Detect which cell encompasses the target text, then output its [X, Y] center coordinate. 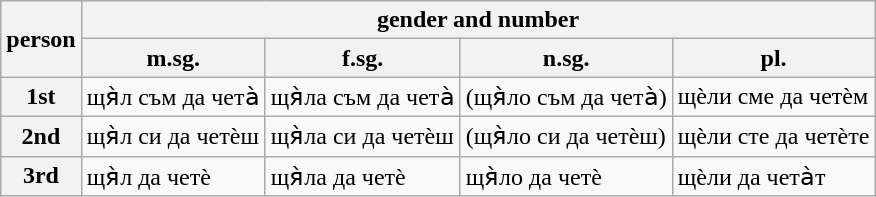
щѐли сме да четѐм [774, 97]
щя̀лa да четѐ [362, 176]
щя̀лo да четѐ [566, 176]
2nd [41, 136]
щя̀л си да четѐш [173, 136]
pl. [774, 58]
щя̀лa си да четѐш [362, 136]
(щя̀лo си да четѐш) [566, 136]
щя̀л да четѐ [173, 176]
щѐли сте да четѐте [774, 136]
щя̀лa съм да чета̀ [362, 97]
(щя̀лo съм да чета̀) [566, 97]
щѐли да чета̀т [774, 176]
3rd [41, 176]
щя̀л съм да чета̀ [173, 97]
person [41, 39]
gender and number [478, 20]
n.sg. [566, 58]
1st [41, 97]
f.sg. [362, 58]
m.sg. [173, 58]
